From the cell containing the given text, extract its center point as [x, y] coordinate. 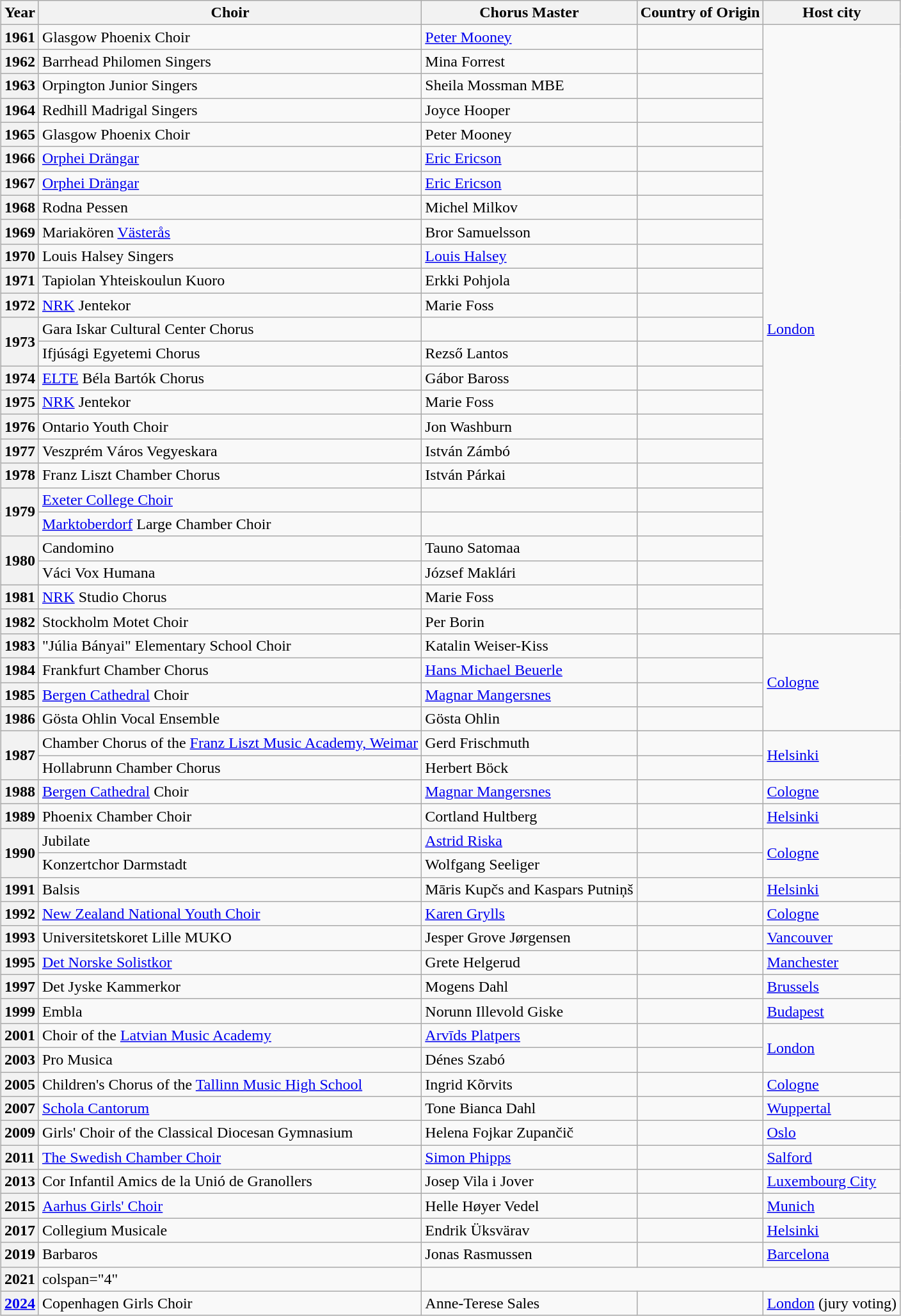
1964 [19, 110]
Children's Chorus of the Tallinn Music High School [230, 1084]
Tapiolan Yhteiskoulun Kuoro [230, 280]
Jesper Grove Jørgensen [529, 938]
Jon Washburn [529, 427]
1990 [19, 853]
1963 [19, 86]
Cortland Hultberg [529, 816]
ELTE Béla Bartók Chorus [230, 378]
1979 [19, 512]
Michel Milkov [529, 207]
1999 [19, 1011]
Manchester [832, 962]
Simon Phipps [529, 1157]
Herbert Böck [529, 768]
"Júlia Bányai" Elementary School Choir [230, 646]
Veszprém Város Vegyeskara [230, 451]
Cor Infantil Amics de la Unió de Granollers [230, 1182]
Gösta Ohlin Vocal Ensemble [230, 719]
Ifjúsági Egyetemi Chorus [230, 354]
1993 [19, 938]
István Párkai [529, 475]
1987 [19, 756]
1961 [19, 37]
Marktoberdorf Large Chamber Choir [230, 524]
Erkki Pohjola [529, 280]
Jubilate [230, 841]
1974 [19, 378]
1989 [19, 816]
Vancouver [832, 938]
Mariakören Västerås [230, 232]
1995 [19, 962]
2015 [19, 1206]
Det Jyske Kammerkor [230, 987]
Hollabrunn Chamber Chorus [230, 768]
Choir of the Latvian Music Academy [230, 1035]
2005 [19, 1084]
Munich [832, 1206]
2017 [19, 1230]
Grete Helgerud [529, 962]
colspan="4" [230, 1279]
Collegium Musicale [230, 1230]
Girls' Choir of the Classical Diocesan Gymnasium [230, 1133]
István Zámbó [529, 451]
1988 [19, 792]
Per Borin [529, 621]
Brussels [832, 987]
Choir [230, 13]
Barrhead Philomen Singers [230, 61]
1966 [19, 159]
1969 [19, 232]
2009 [19, 1133]
1973 [19, 342]
Sheila Mossman MBE [529, 86]
Endrik Üksvärav [529, 1230]
Katalin Weiser-Kiss [529, 646]
Bror Samuelsson [529, 232]
Anne-Terese Sales [529, 1303]
Louis Halsey [529, 256]
Phoenix Chamber Choir [230, 816]
1984 [19, 670]
Louis Halsey Singers [230, 256]
Universitetskoret Lille MUKO [230, 938]
Helena Fojkar Zupančič [529, 1133]
Budapest [832, 1011]
2011 [19, 1157]
Wuppertal [832, 1109]
2024 [19, 1303]
Pro Musica [230, 1059]
Ontario Youth Choir [230, 427]
Embla [230, 1011]
2019 [19, 1255]
Rezső Lantos [529, 354]
1985 [19, 694]
Tauno Satomaa [529, 548]
Rodna Pessen [230, 207]
1976 [19, 427]
1978 [19, 475]
2003 [19, 1059]
Country of Origin [700, 13]
Gara Iskar Cultural Center Chorus [230, 329]
Schola Cantorum [230, 1109]
Ingrid Kõrvits [529, 1084]
1971 [19, 280]
Konzertchor Darmstadt [230, 865]
2021 [19, 1279]
Joyce Hooper [529, 110]
London (jury voting) [832, 1303]
Redhill Madrigal Singers [230, 110]
Stockholm Motet Choir [230, 621]
Wolfgang Seeliger [529, 865]
New Zealand National Youth Choir [230, 914]
Luxembourg City [832, 1182]
Karen Grylls [529, 914]
Orpington Junior Singers [230, 86]
1977 [19, 451]
Astrid Riska [529, 841]
Det Norske Solistkor [230, 962]
Balsis [230, 889]
2007 [19, 1109]
1970 [19, 256]
Barbaros [230, 1255]
Gerd Frischmuth [529, 743]
Arvīds Platpers [529, 1035]
1983 [19, 646]
Franz Liszt Chamber Chorus [230, 475]
1986 [19, 719]
Host city [832, 13]
1982 [19, 621]
Chorus Master [529, 13]
1967 [19, 183]
Year [19, 13]
The Swedish Chamber Choir [230, 1157]
1965 [19, 134]
1975 [19, 402]
Gösta Ohlin [529, 719]
Helle Høyer Vedel [529, 1206]
Mina Forrest [529, 61]
Jonas Rasmussen [529, 1255]
Candomino [230, 548]
Gábor Baross [529, 378]
Tone Bianca Dahl [529, 1109]
József Maklári [529, 573]
Frankfurt Chamber Chorus [230, 670]
1992 [19, 914]
1991 [19, 889]
Dénes Szabó [529, 1059]
2001 [19, 1035]
1962 [19, 61]
Barcelona [832, 1255]
Oslo [832, 1133]
2013 [19, 1182]
Josep Vila i Jover [529, 1182]
1968 [19, 207]
Exeter College Choir [230, 500]
1980 [19, 560]
1972 [19, 305]
Chamber Chorus of the Franz Liszt Music Academy, Weimar [230, 743]
Salford [832, 1157]
Hans Michael Beuerle [529, 670]
Aarhus Girls' Choir [230, 1206]
1981 [19, 597]
Norunn Illevold Giske [529, 1011]
Váci Vox Humana [230, 573]
NRK Studio Chorus [230, 597]
Māris Kupčs and Kaspars Putniņš [529, 889]
Copenhagen Girls Choir [230, 1303]
1997 [19, 987]
Mogens Dahl [529, 987]
